Find where the given text appears and provide that cell's center as (X, Y) coordinate. 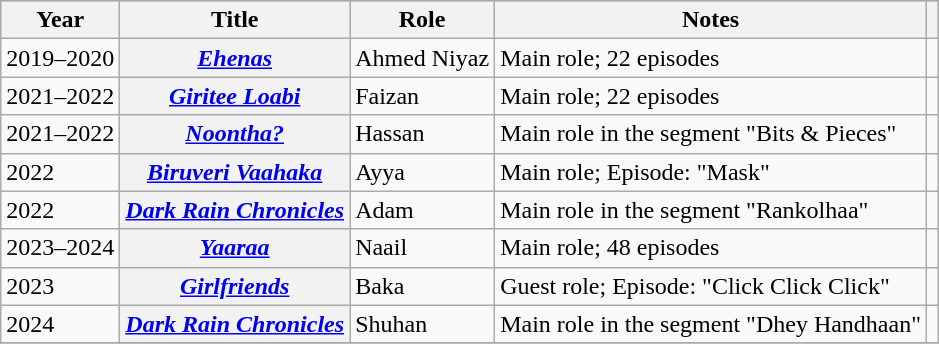
2024 (60, 324)
Main role; Episode: "Mask" (711, 172)
2019–2020 (60, 58)
Main role in the segment "Dhey Handhaan" (711, 324)
Year (60, 20)
Ayya (422, 172)
2023 (60, 286)
Biruveri Vaahaka (235, 172)
Naail (422, 248)
Noontha? (235, 134)
Guest role; Episode: "Click Click Click" (711, 286)
Adam (422, 210)
Ehenas (235, 58)
Role (422, 20)
Girlfriends (235, 286)
Hassan (422, 134)
Ahmed Niyaz (422, 58)
Yaaraa (235, 248)
Main role in the segment "Rankolhaa" (711, 210)
Main role; 48 episodes (711, 248)
Faizan (422, 96)
Giritee Loabi (235, 96)
Notes (711, 20)
Main role in the segment "Bits & Pieces" (711, 134)
2023–2024 (60, 248)
Baka (422, 286)
Shuhan (422, 324)
Title (235, 20)
